Provide the [x, y] coordinate of the cell's center where the given text is located.  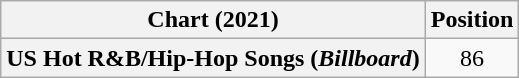
Position [472, 20]
86 [472, 58]
US Hot R&B/Hip-Hop Songs (Billboard) [213, 58]
Chart (2021) [213, 20]
